Return the (X, Y) coordinate for the center point of the cell that contains the specified text.  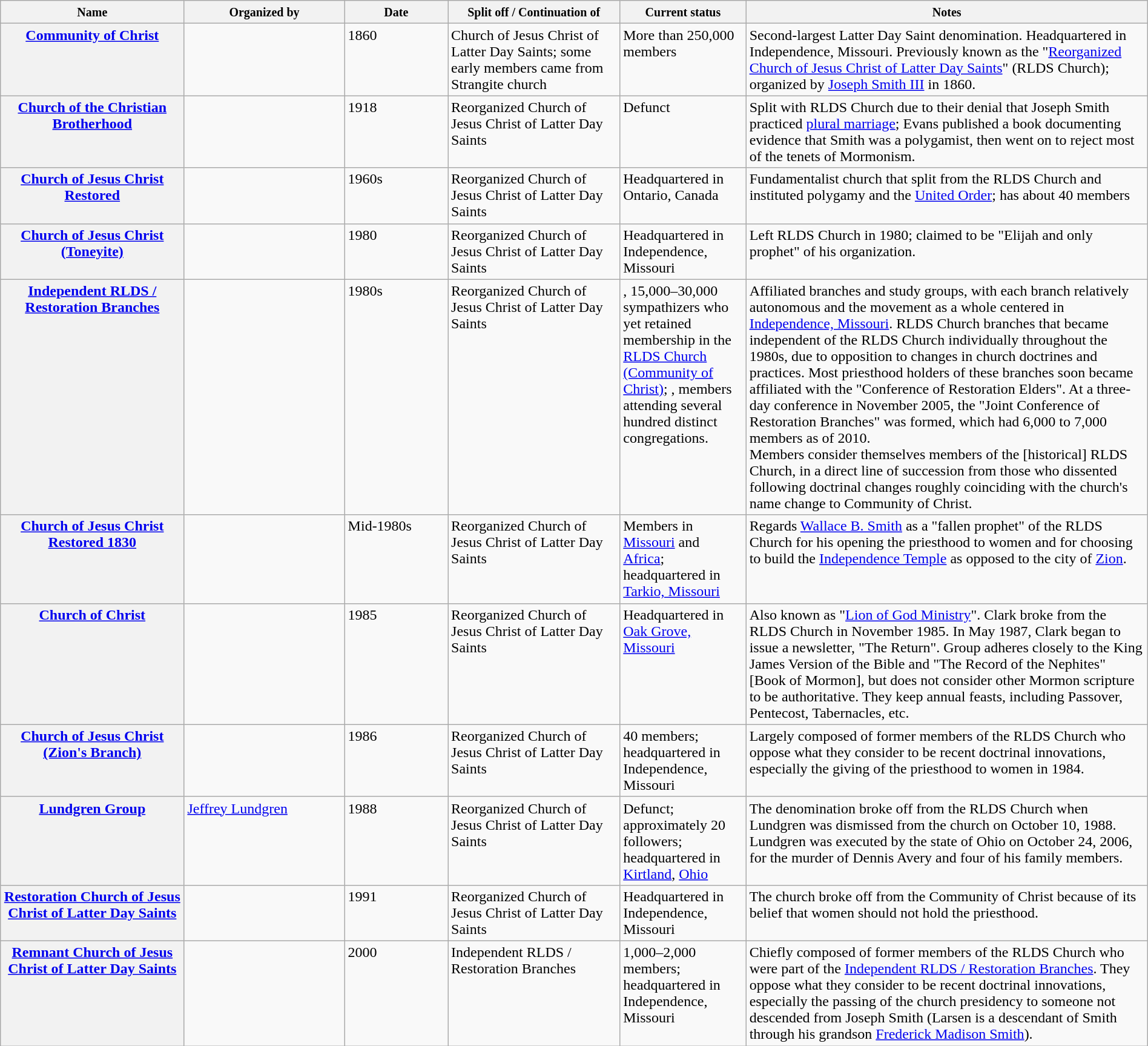
Split off / Continuation of (534, 12)
Church of Jesus Christ (Toneyite) (92, 251)
Current status (683, 12)
More than 250,000 members (683, 59)
Notes (947, 12)
Members in Missouri and Africa; headquartered in Tarkio, Missouri (683, 559)
1988 (396, 841)
1960s (396, 196)
Church of Jesus Christ ofLatter Day Saints; some early members came from Strangite church (534, 59)
Headquartered in Ontario, Canada (683, 196)
The church broke off from the Community of Christ because of its belief that women should not hold the priesthood. (947, 913)
1985 (396, 664)
Remnant Church of Jesus Christ of Latter Day Saints (92, 993)
Church of Jesus Christ Restored 1830 (92, 559)
Left RLDS Church in 1980; claimed to be "Elijah and only prophet" of his organization. (947, 251)
Fundamentalist church that split from the RLDS Church and instituted polygamy and the United Order; has about 40 members (947, 196)
Church of Jesus Christ Restored (92, 196)
Defunct (683, 132)
Date (396, 12)
1991 (396, 913)
Jeffrey Lundgren (264, 841)
40 members; headquartered in Independence, Missouri (683, 761)
Restoration Church of Jesus Christ of Latter Day Saints (92, 913)
Name (92, 12)
1986 (396, 761)
Community of Christ (92, 59)
Church of the Christian Brotherhood (92, 132)
1860 (396, 59)
1980 (396, 251)
1980s (396, 397)
Lundgren Group (92, 841)
2000 (396, 993)
Church of Jesus Christ (Zion's Branch) (92, 761)
Mid-1980s (396, 559)
1918 (396, 132)
Defunct; approximately 20 followers; headquartered in Kirtland, Ohio (683, 841)
1,000–2,000 members; headquartered in Independence, Missouri (683, 993)
Headquartered in Oak Grove, Missouri (683, 664)
Church of Christ (92, 664)
Organized by (264, 12)
